Scan for the cell matching the given text and deliver its [X, Y] coordinate at center. 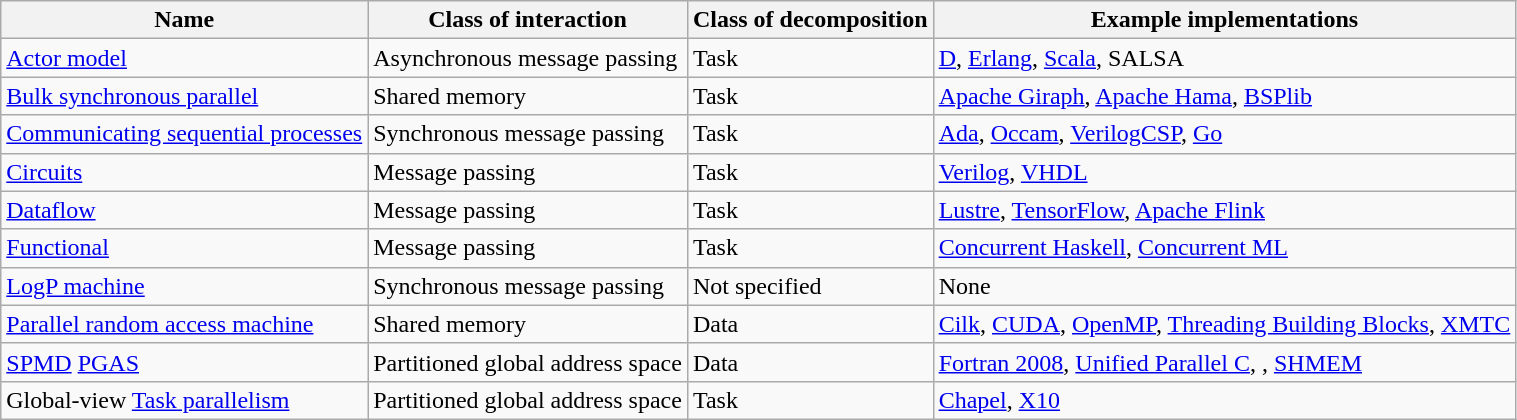
Cilk, CUDA, OpenMP, Threading Building Blocks, XMTC [1224, 324]
Asynchronous message passing [528, 58]
Apache Giraph, Apache Hama, BSPlib [1224, 96]
Example implementations [1224, 20]
Class of decomposition [810, 20]
Concurrent Haskell, Concurrent ML [1224, 248]
Parallel random access machine [184, 324]
None [1224, 286]
Fortran 2008, Unified Parallel C, , SHMEM [1224, 362]
Verilog, VHDL [1224, 172]
Global-view Task parallelism [184, 400]
Lustre, TensorFlow, Apache Flink [1224, 210]
Functional [184, 248]
Circuits [184, 172]
Name [184, 20]
Dataflow [184, 210]
Class of interaction [528, 20]
Communicating sequential processes [184, 134]
Chapel, X10 [1224, 400]
Not specified [810, 286]
Actor model [184, 58]
LogP machine [184, 286]
D, Erlang, Scala, SALSA [1224, 58]
Bulk synchronous parallel [184, 96]
Ada, Occam, VerilogCSP, Go [1224, 134]
SPMD PGAS [184, 362]
